Detect which cell encompasses the target text, then output its [x, y] center coordinate. 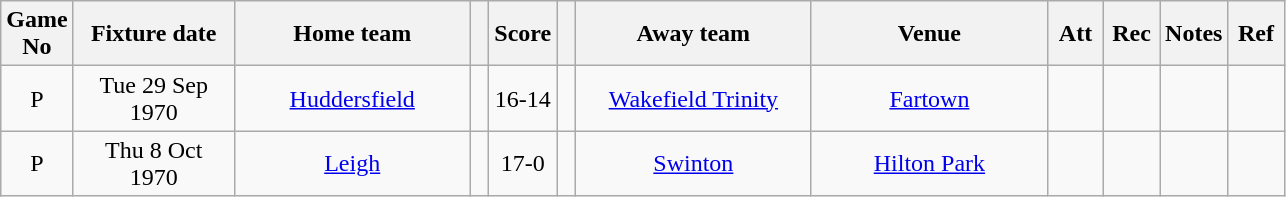
Ref [1256, 34]
Away team [693, 34]
Swinton [693, 164]
Fixture date [154, 34]
Game No [37, 34]
Huddersfield [352, 98]
Rec [1132, 34]
Venue [929, 34]
Home team [352, 34]
17-0 [523, 164]
Leigh [352, 164]
Thu 8 Oct 1970 [154, 164]
Att [1075, 34]
Wakefield Trinity [693, 98]
Hilton Park [929, 164]
16-14 [523, 98]
Score [523, 34]
Fartown [929, 98]
Tue 29 Sep 1970 [154, 98]
Notes [1194, 34]
